Search for the cell housing the specified text and yield its (x, y) center coordinate. 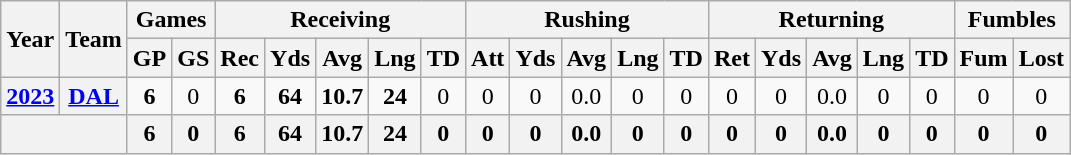
Fumbles (1012, 20)
Games (170, 20)
2023 (30, 96)
Ret (732, 58)
DAL (94, 96)
Att (488, 58)
Lost (1041, 58)
Fum (984, 58)
GS (194, 58)
Receiving (340, 20)
Rushing (588, 20)
GP (149, 58)
Team (94, 39)
Year (30, 39)
Returning (831, 20)
Rec (240, 58)
